Output the [X, Y] coordinate of the center of the cell containing the given text.  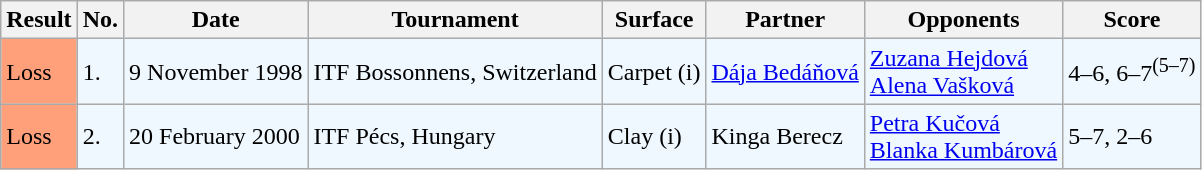
Clay (i) [654, 136]
Zuzana Hejdová Alena Vašková [963, 72]
ITF Bossonnens, Switzerland [455, 72]
Opponents [963, 20]
Surface [654, 20]
Tournament [455, 20]
Carpet (i) [654, 72]
4–6, 6–7(5–7) [1132, 72]
Score [1132, 20]
9 November 1998 [216, 72]
Partner [785, 20]
No. [100, 20]
20 February 2000 [216, 136]
Petra Kučová Blanka Kumbárová [963, 136]
Date [216, 20]
1. [100, 72]
5–7, 2–6 [1132, 136]
Result [39, 20]
ITF Pécs, Hungary [455, 136]
Dája Bedáňová [785, 72]
2. [100, 136]
Kinga Berecz [785, 136]
